Determine the [X, Y] coordinate at the center of the cell enclosing the given text.  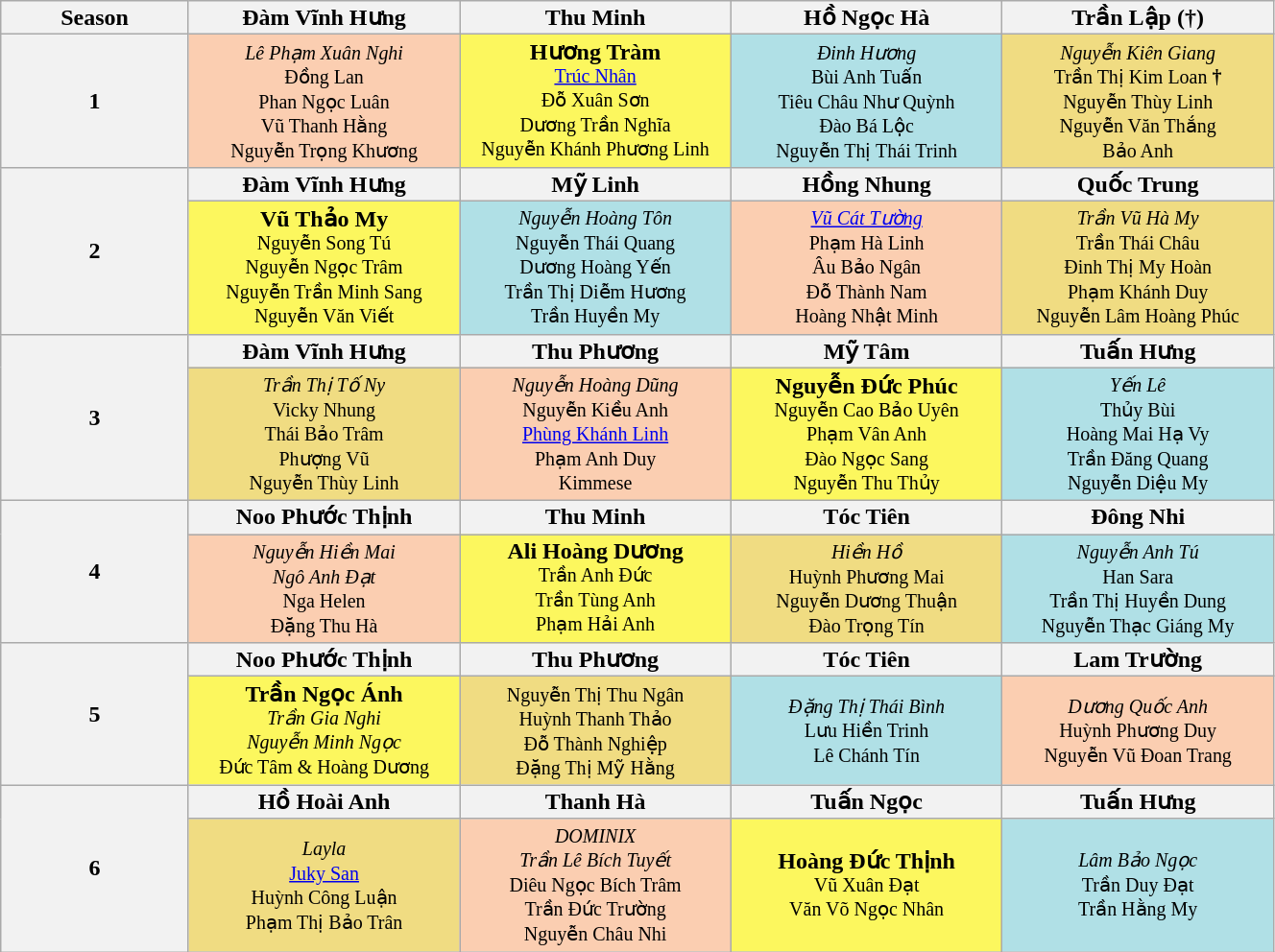
Ali Hoàng DươngTrần Anh ĐứcTrần Tùng AnhPhạm Hải Anh [595, 589]
Lam Trường [1139, 660]
Trần Vũ Hà MyTrần Thái ChâuĐinh Thị My HoànPhạm Khánh DuyNguyễn Lâm Hoàng Phúc [1139, 267]
Mỹ Linh [595, 184]
Vũ Thảo MyNguyễn Song TúNguyễn Ngọc TrâmNguyễn Trần Minh SangNguyễn Văn Viết [325, 267]
2 [95, 250]
1 [95, 102]
Thanh Hà [595, 802]
Nguyễn Hoàng TônNguyễn Thái QuangDương Hoàng YếnTrần Thị Diễm HươngTrần Huyền My [595, 267]
Tuấn Ngọc [866, 802]
LaylaJuky SanHuỳnh Công LuậnPhạm Thị Bảo Trân [325, 885]
Nguyễn Anh TúHan SaraTrần Thị Huyền DungNguyễn Thạc Giáng My [1139, 589]
4 [95, 572]
Vũ Cát TườngPhạm Hà LinhÂu Bảo NgânĐỗ Thành NamHoàng Nhật Minh [866, 267]
Nguyễn Hiền MaiNgô Anh ĐạtNga HelenĐặng Thu Hà [325, 589]
Mỹ Tâm [866, 351]
Đinh HươngBùi Anh TuấnTiêu Châu Như QuỳnhĐào Bá LộcNguyễn Thị Thái Trinh [866, 102]
Hương TràmTrúc NhânĐỗ Xuân SơnDương Trần NghĩaNguyễn Khánh Phương Linh [595, 102]
Hiền HồHuỳnh Phương MaiNguyễn Dương ThuậnĐào Trọng Tín [866, 589]
Yến LêThủy BùiHoàng Mai Hạ VyTrần Đăng QuangNguyễn Diệu My [1139, 434]
3 [95, 417]
Nguyễn Thị Thu NgânHuỳnh Thanh ThảoĐỗ Thành NghiệpĐặng Thị Mỹ Hằng [595, 731]
Lê Phạm Xuân NghiĐồng LanPhan Ngọc LuânVũ Thanh HằngNguyễn Trọng Khương [325, 102]
Hồ Ngọc Hà [866, 17]
Nguyễn Kiên GiangTrần Thị Kim Loan †Nguyễn Thùy LinhNguyễn Văn ThắngBảo Anh [1139, 102]
5 [95, 714]
Trần Lập (†) [1139, 17]
Season [95, 17]
Hồng Nhung [866, 184]
Hồ Hoài Anh [325, 802]
Hoàng Đức ThịnhVũ Xuân ĐạtVăn Võ Ngọc Nhân [866, 885]
Dương Quốc AnhHuỳnh Phương DuyNguyễn Vũ Đoan Trang [1139, 731]
6 [95, 869]
Trần Thị Tố NyVicky NhungThái Bảo TrâmPhượng VũNguyễn Thùy Linh [325, 434]
Đặng Thị Thái BìnhLưu Hiền TrinhLê Chánh Tín [866, 731]
Trần Ngọc ÁnhTrần Gia NghiNguyễn Minh NgọcĐức Tâm & Hoàng Dương [325, 731]
DOMINIXTrần Lê Bích TuyếtDiêu Ngọc Bích TrâmTrần Đức TrườngNguyễn Châu Nhi [595, 885]
Lâm Bảo NgọcTrần Duy ĐạtTrần Hằng My [1139, 885]
Nguyễn Hoàng DũngNguyễn Kiều AnhPhùng Khánh LinhPhạm Anh DuyKimmese [595, 434]
Quốc Trung [1139, 184]
Đông Nhi [1139, 518]
Nguyễn Đức PhúcNguyễn Cao Bảo UyênPhạm Vân AnhĐào Ngọc SangNguyễn Thu Thủy [866, 434]
